Return the [x, y] coordinate for the center point of the cell that contains the specified text.  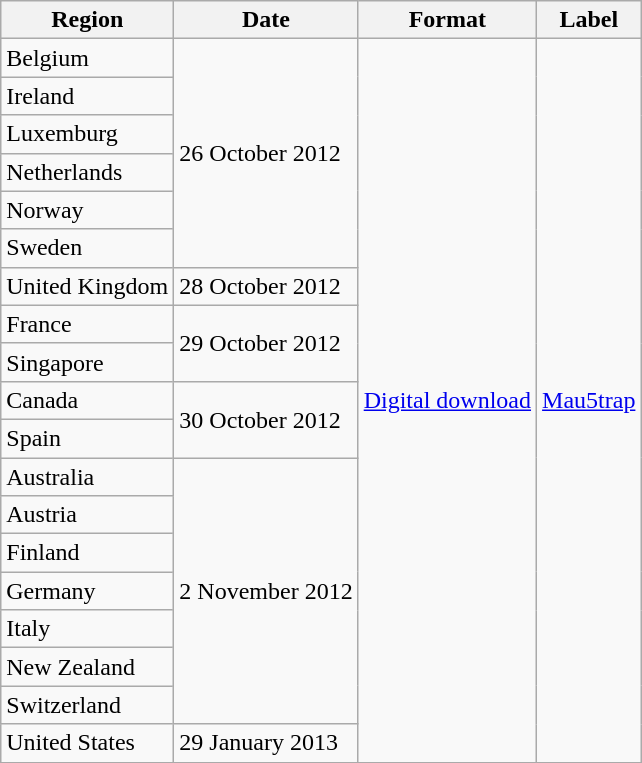
United States [88, 743]
Luxemburg [88, 134]
Mau5trap [589, 400]
Sweden [88, 248]
Switzerland [88, 705]
2 November 2012 [266, 591]
28 October 2012 [266, 286]
Format [447, 20]
France [88, 324]
Netherlands [88, 172]
Date [266, 20]
Region [88, 20]
Label [589, 20]
29 January 2013 [266, 743]
Belgium [88, 58]
Spain [88, 438]
Ireland [88, 96]
Canada [88, 400]
Australia [88, 477]
New Zealand [88, 667]
29 October 2012 [266, 343]
Germany [88, 591]
Italy [88, 629]
United Kingdom [88, 286]
Digital download [447, 400]
Austria [88, 515]
30 October 2012 [266, 419]
Singapore [88, 362]
Norway [88, 210]
26 October 2012 [266, 153]
Finland [88, 553]
